Provide the [x, y] coordinate of the cell's center where the given text is located.  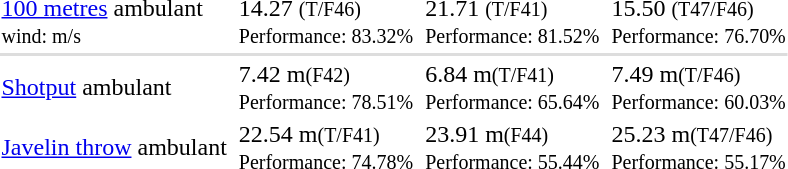
7.49 m(T/F46)Performance: 60.03% [698, 88]
6.84 m(T/F41)Performance: 65.64% [512, 88]
7.42 m(F42)Performance: 78.51% [326, 88]
Shotput ambulant [114, 88]
